Detect which cell encompasses the target text, then output its [X, Y] center coordinate. 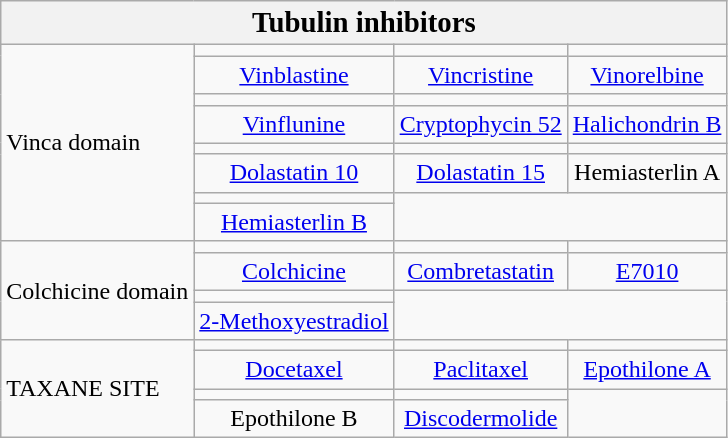
Epothilone A [647, 370]
Vinflunine [294, 124]
Tubulin inhibitors [364, 23]
Vinca domain [98, 143]
Dolastatin 15 [480, 173]
Cryptophycin 52 [480, 124]
Docetaxel [294, 370]
Discodermolide [480, 419]
Colchicine domain [98, 290]
E7010 [647, 271]
Hemiasterlin B [294, 222]
Epothilone B [294, 419]
TAXANE SITE [98, 389]
Combretastatin [480, 271]
Vincristine [480, 75]
Paclitaxel [480, 370]
Dolastatin 10 [294, 173]
Vinblastine [294, 75]
Halichondrin B [647, 124]
Colchicine [294, 271]
Hemiasterlin A [647, 173]
2-Methoxyestradiol [294, 321]
Vinorelbine [647, 75]
